Determine the [X, Y] coordinate at the center of the cell enclosing the given text.  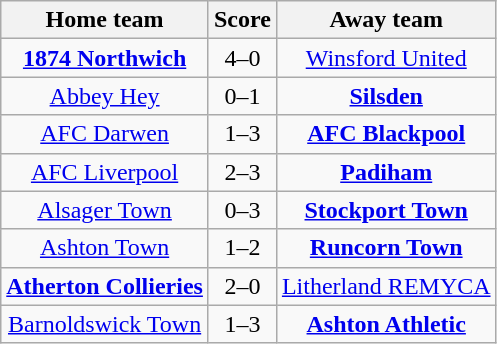
Ashton Athletic [386, 324]
Padiham [386, 172]
Away team [386, 20]
AFC Darwen [105, 134]
Abbey Hey [105, 96]
Silsden [386, 96]
Litherland REMYCA [386, 286]
Score [242, 20]
Barnoldswick Town [105, 324]
Ashton Town [105, 248]
0–1 [242, 96]
Alsager Town [105, 210]
4–0 [242, 58]
Runcorn Town [386, 248]
2–3 [242, 172]
Home team [105, 20]
1874 Northwich [105, 58]
1–2 [242, 248]
Atherton Collieries [105, 286]
AFC Blackpool [386, 134]
2–0 [242, 286]
Winsford United [386, 58]
0–3 [242, 210]
AFC Liverpool [105, 172]
Stockport Town [386, 210]
